Return the (x, y) coordinate for the center point of the cell that contains the specified text.  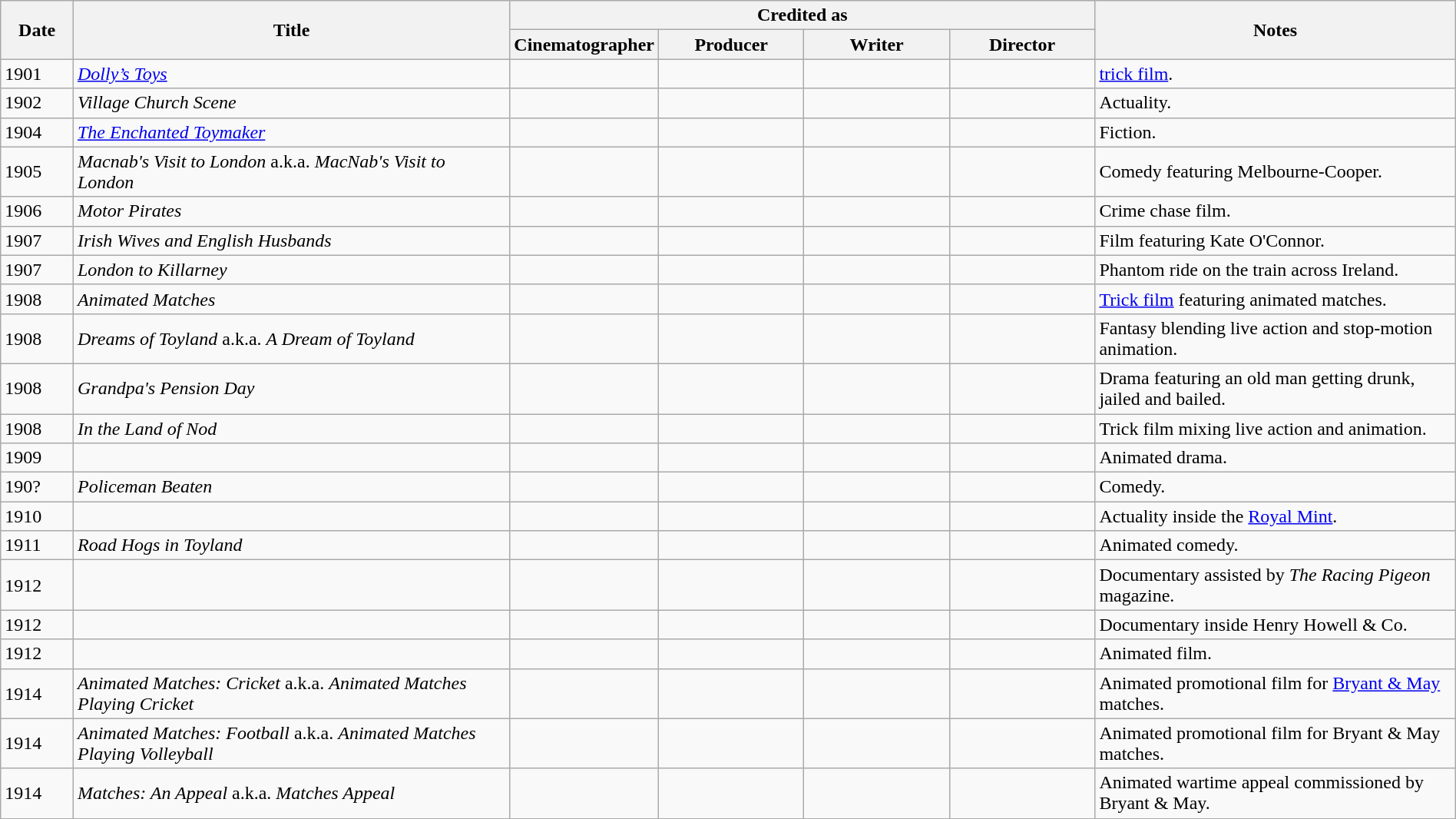
1905 (37, 172)
London to Killarney (291, 270)
Phantom ride on the train across Ireland. (1275, 270)
Writer (877, 45)
Animated comedy. (1275, 545)
Grandpa's Pension Day (291, 389)
Motor Pirates (291, 211)
Producer (731, 45)
Actuality inside the Royal Mint. (1275, 516)
Cinematographer (584, 45)
Irish Wives and English Husbands (291, 240)
Animated Matches: Football a.k.a. Animated Matches Playing Volleyball (291, 744)
Director (1021, 45)
1904 (37, 132)
Village Church Scene (291, 103)
The Enchanted Toymaker (291, 132)
Fantasy blending live action and stop-motion animation. (1275, 338)
Animated Matches (291, 299)
Drama featuring an old man getting drunk, jailed and bailed. (1275, 389)
Comedy featuring Melbourne-Cooper. (1275, 172)
Documentary inside Henry Howell & Co. (1275, 625)
Animated Matches: Cricket a.k.a. Animated Matches Playing Cricket (291, 693)
Crime chase film. (1275, 211)
Date (37, 30)
1909 (37, 458)
Road Hogs in Toyland (291, 545)
Actuality. (1275, 103)
Animated film. (1275, 654)
Comedy. (1275, 487)
Policeman Beaten (291, 487)
Trick film mixing live action and animation. (1275, 428)
1906 (37, 211)
1910 (37, 516)
Notes (1275, 30)
Fiction. (1275, 132)
Documentary assisted by The Racing Pigeon magazine. (1275, 585)
Title (291, 30)
Animated wartime appeal commissioned by Bryant & May. (1275, 793)
Dolly’s Toys (291, 74)
Animated drama. (1275, 458)
Macnab's Visit to London a.k.a. MacNab's Visit to London (291, 172)
1911 (37, 545)
Credited as (802, 15)
trick film. (1275, 74)
Trick film featuring animated matches. (1275, 299)
Film featuring Kate O'Connor. (1275, 240)
190? (37, 487)
1901 (37, 74)
Dreams of Toyland a.k.a. A Dream of Toyland (291, 338)
In the Land of Nod (291, 428)
1902 (37, 103)
Matches: An Appeal a.k.a. Matches Appeal (291, 793)
